For the text-containing cell, return its midpoint in (X, Y) coordinate format. 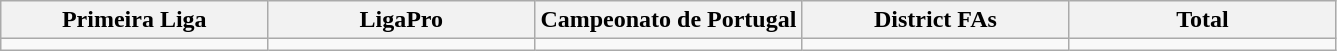
Campeonato de Portugal (668, 20)
District FAs (936, 20)
Total (1202, 20)
LigaPro (402, 20)
Primeira Liga (134, 20)
